Return [x, y] of the center of cell containing provided text 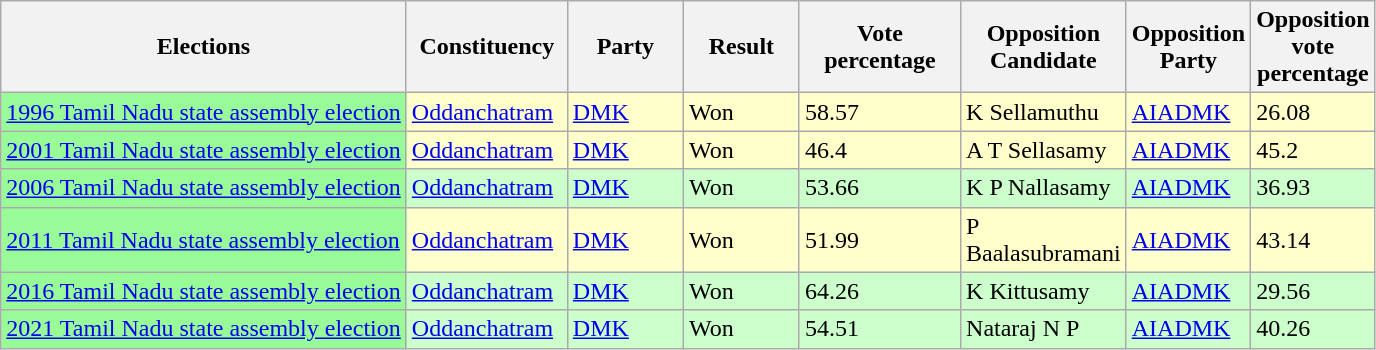
Opposition vote percentage [1313, 47]
Result [741, 47]
2016 Tamil Nadu state assembly election [204, 291]
Party [625, 47]
40.26 [1313, 329]
A T Sellasamy [1044, 150]
2021 Tamil Nadu state assembly election [204, 329]
45.2 [1313, 150]
K Kittusamy [1044, 291]
Elections [204, 47]
53.66 [880, 188]
46.4 [880, 150]
K Sellamuthu [1044, 112]
Opposition Candidate [1044, 47]
26.08 [1313, 112]
36.93 [1313, 188]
1996 Tamil Nadu state assembly election [204, 112]
2011 Tamil Nadu state assembly election [204, 240]
Vote percentage [880, 47]
58.57 [880, 112]
43.14 [1313, 240]
2006 Tamil Nadu state assembly election [204, 188]
K P Nallasamy [1044, 188]
Constituency [486, 47]
29.56 [1313, 291]
Opposition Party [1188, 47]
2001 Tamil Nadu state assembly election [204, 150]
Nataraj N P [1044, 329]
51.99 [880, 240]
P Baalasubramani [1044, 240]
64.26 [880, 291]
54.51 [880, 329]
